Locate the cell with the specified text and output its [x, y] center coordinate. 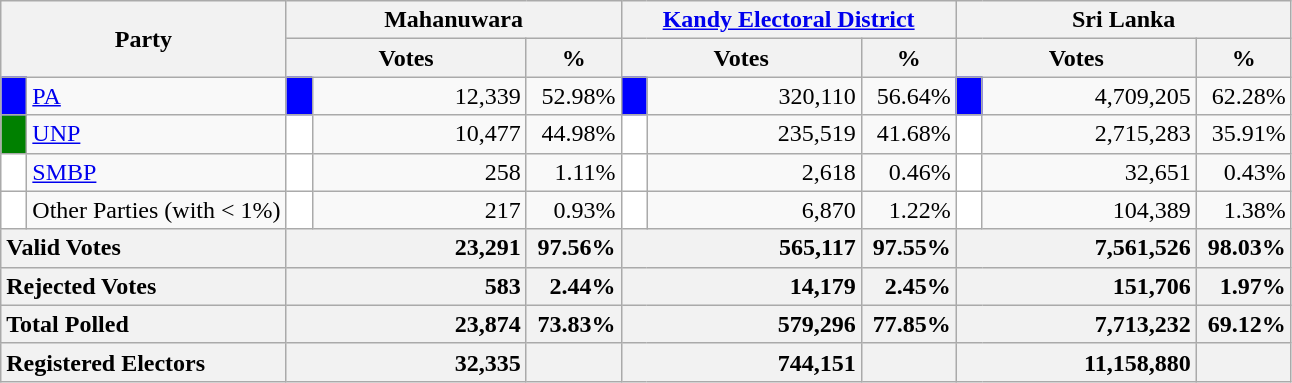
14,179 [741, 286]
Mahanuwara [454, 20]
1.38% [1244, 210]
235,519 [754, 134]
SMBP [156, 172]
35.91% [1244, 134]
6,870 [754, 210]
98.03% [1244, 248]
23,291 [406, 248]
23,874 [406, 324]
Registered Electors [144, 362]
744,151 [741, 362]
11,158,880 [1076, 362]
1.22% [908, 210]
56.64% [908, 96]
41.68% [908, 134]
565,117 [741, 248]
579,296 [741, 324]
0.43% [1244, 172]
Rejected Votes [144, 286]
Party [144, 39]
0.46% [908, 172]
32,651 [1089, 172]
Kandy Electoral District [788, 20]
7,561,526 [1076, 248]
2,618 [754, 172]
Other Parties (with < 1%) [156, 210]
69.12% [1244, 324]
Total Polled [144, 324]
PA [156, 96]
10,477 [419, 134]
12,339 [419, 96]
97.56% [574, 248]
Valid Votes [144, 248]
62.28% [1244, 96]
1.11% [574, 172]
4,709,205 [1089, 96]
1.97% [1244, 286]
320,110 [754, 96]
0.93% [574, 210]
104,389 [1089, 210]
2,715,283 [1089, 134]
73.83% [574, 324]
52.98% [574, 96]
151,706 [1076, 286]
2.44% [574, 286]
258 [419, 172]
97.55% [908, 248]
583 [406, 286]
217 [419, 210]
77.85% [908, 324]
2.45% [908, 286]
UNP [156, 134]
7,713,232 [1076, 324]
44.98% [574, 134]
Sri Lanka [1124, 20]
32,335 [406, 362]
